Determine the [x, y] coordinate at the center of the cell enclosing the given text.  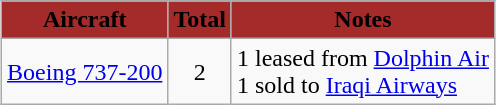
1 leased from Dolphin Air1 sold to Iraqi Airways [362, 72]
2 [200, 72]
Aircraft [85, 20]
Notes [362, 20]
Total [200, 20]
Boeing 737-200 [85, 72]
